Determine the [X, Y] coordinate at the center of the cell enclosing the given text.  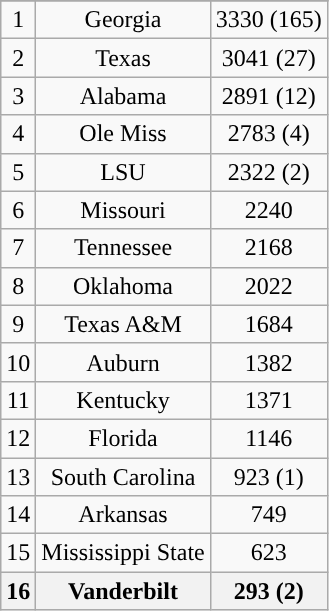
4 [18, 134]
3 [18, 96]
Ole Miss [123, 134]
Vanderbilt [123, 591]
293 (2) [268, 591]
Auburn [123, 362]
1382 [268, 362]
2022 [268, 286]
Arkansas [123, 515]
6 [18, 210]
3041 (27) [268, 58]
13 [18, 477]
2 [18, 58]
2240 [268, 210]
Florida [123, 438]
12 [18, 438]
Oklahoma [123, 286]
10 [18, 362]
1 [18, 20]
2322 (2) [268, 172]
11 [18, 400]
South Carolina [123, 477]
Kentucky [123, 400]
Alabama [123, 96]
15 [18, 553]
5 [18, 172]
Tennessee [123, 248]
2891 (12) [268, 96]
16 [18, 591]
9 [18, 324]
2783 (4) [268, 134]
3330 (165) [268, 20]
2168 [268, 248]
14 [18, 515]
8 [18, 286]
Missouri [123, 210]
1371 [268, 400]
Texas A&M [123, 324]
7 [18, 248]
623 [268, 553]
749 [268, 515]
LSU [123, 172]
1146 [268, 438]
Georgia [123, 20]
1684 [268, 324]
Texas [123, 58]
Mississippi State [123, 553]
923 (1) [268, 477]
